Return the (x, y) coordinate for the center point of the cell that contains the specified text.  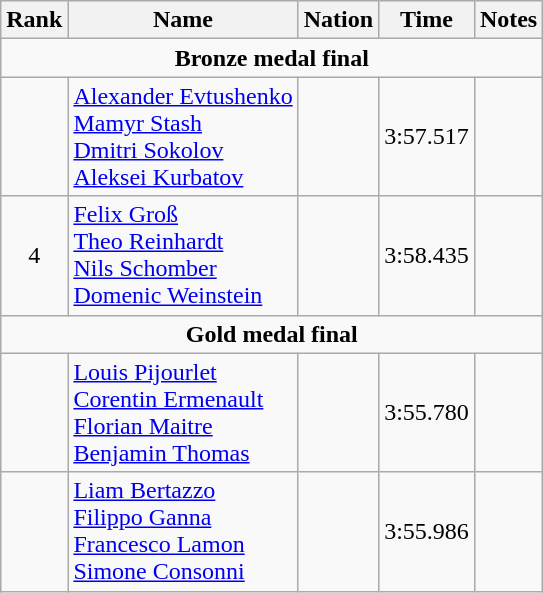
Rank (34, 20)
Nation (338, 20)
Notes (508, 20)
3:55.986 (427, 532)
Gold medal final (272, 334)
Louis PijourletCorentin ErmenaultFlorian MaitreBenjamin Thomas (183, 412)
4 (34, 256)
Felix GroßTheo ReinhardtNils SchomberDomenic Weinstein (183, 256)
Name (183, 20)
Alexander EvtushenkoMamyr StashDmitri SokolovAleksei Kurbatov (183, 136)
3:58.435 (427, 256)
Bronze medal final (272, 58)
Liam BertazzoFilippo GannaFrancesco LamonSimone Consonni (183, 532)
3:57.517 (427, 136)
Time (427, 20)
3:55.780 (427, 412)
